Pinpoint the cell where the given text exists, returning its [X, Y] midpoint coordinate. 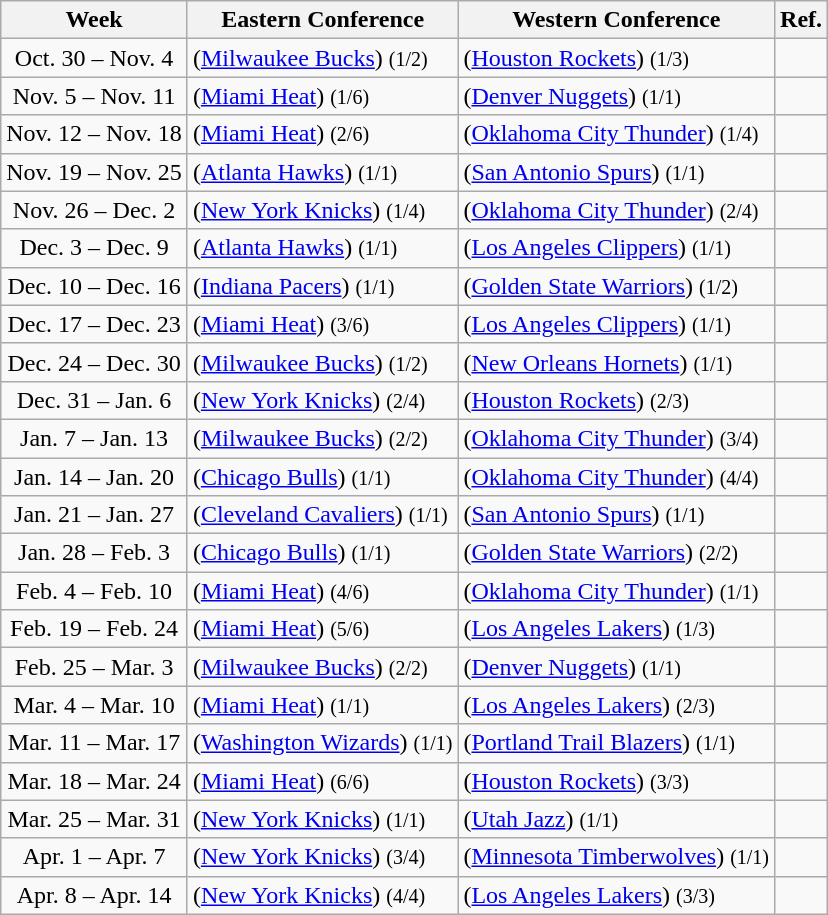
Apr. 8 – Apr. 14 [94, 895]
(Oklahoma City Thunder) (3/4) [616, 438]
Mar. 25 – Mar. 31 [94, 819]
(Miami Heat) (1/6) [322, 96]
Dec. 3 – Dec. 9 [94, 248]
Apr. 1 – Apr. 7 [94, 857]
(New York Knicks) (4/4) [322, 895]
Dec. 10 – Dec. 16 [94, 286]
(Miami Heat) (6/6) [322, 781]
Week [94, 20]
(New York Knicks) (3/4) [322, 857]
(Golden State Warriors) (1/2) [616, 286]
Eastern Conference [322, 20]
(Miami Heat) (5/6) [322, 629]
Jan. 14 – Jan. 20 [94, 477]
(New York Knicks) (1/1) [322, 819]
(Minnesota Timberwolves) (1/1) [616, 857]
(Houston Rockets) (1/3) [616, 58]
Dec. 24 – Dec. 30 [94, 362]
Dec. 31 – Jan. 6 [94, 400]
(Oklahoma City Thunder) (1/4) [616, 134]
Western Conference [616, 20]
Nov. 26 – Dec. 2 [94, 210]
Mar. 11 – Mar. 17 [94, 743]
Jan. 7 – Jan. 13 [94, 438]
Feb. 4 – Feb. 10 [94, 591]
Ref. [802, 20]
Feb. 19 – Feb. 24 [94, 629]
Mar. 4 – Mar. 10 [94, 705]
Jan. 21 – Jan. 27 [94, 515]
(New Orleans Hornets) (1/1) [616, 362]
(Indiana Pacers) (1/1) [322, 286]
(Miami Heat) (1/1) [322, 705]
(Miami Heat) (4/6) [322, 591]
(Miami Heat) (2/6) [322, 134]
(Oklahoma City Thunder) (2/4) [616, 210]
(Washington Wizards) (1/1) [322, 743]
(Cleveland Cavaliers) (1/1) [322, 515]
(Miami Heat) (3/6) [322, 324]
Jan. 28 – Feb. 3 [94, 553]
Feb. 25 – Mar. 3 [94, 667]
(Los Angeles Lakers) (2/3) [616, 705]
Mar. 18 – Mar. 24 [94, 781]
Nov. 19 – Nov. 25 [94, 172]
(New York Knicks) (2/4) [322, 400]
(Oklahoma City Thunder) (4/4) [616, 477]
(Houston Rockets) (2/3) [616, 400]
(Oklahoma City Thunder) (1/1) [616, 591]
(New York Knicks) (1/4) [322, 210]
(Golden State Warriors) (2/2) [616, 553]
(Los Angeles Lakers) (3/3) [616, 895]
(Utah Jazz) (1/1) [616, 819]
(Portland Trail Blazers) (1/1) [616, 743]
(Houston Rockets) (3/3) [616, 781]
(Los Angeles Lakers) (1/3) [616, 629]
Nov. 12 – Nov. 18 [94, 134]
Oct. 30 – Nov. 4 [94, 58]
Nov. 5 – Nov. 11 [94, 96]
Dec. 17 – Dec. 23 [94, 324]
